From the cell containing the given text, extract its center point as [X, Y] coordinate. 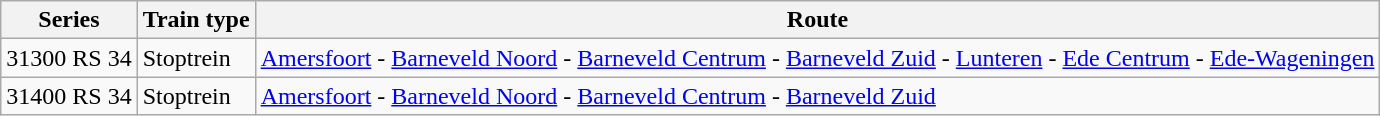
Series [69, 20]
Amersfoort - Barneveld Noord - Barneveld Centrum - Barneveld Zuid [818, 96]
Amersfoort - Barneveld Noord - Barneveld Centrum - Barneveld Zuid - Lunteren - Ede Centrum - Ede-Wageningen [818, 58]
31300 RS 34 [69, 58]
Route [818, 20]
Train type [196, 20]
31400 RS 34 [69, 96]
